Extract the [X, Y] coordinate from the center of the cell holding the provided text.  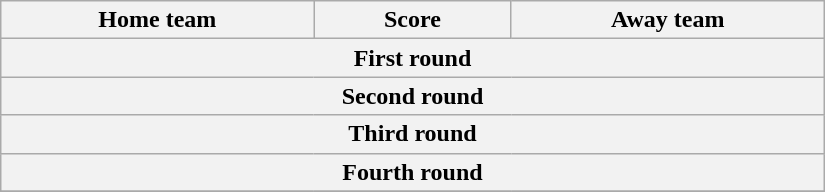
Score [412, 20]
First round [413, 58]
Fourth round [413, 172]
Third round [413, 134]
Home team [158, 20]
Away team [668, 20]
Second round [413, 96]
